Return (x, y) of the center of cell containing provided text 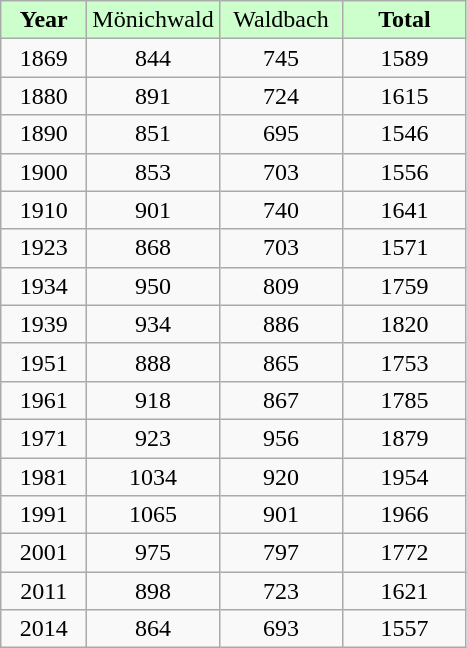
975 (153, 553)
1785 (405, 400)
1879 (405, 438)
918 (153, 400)
1923 (44, 248)
1981 (44, 477)
745 (281, 58)
950 (153, 286)
865 (281, 362)
891 (153, 96)
853 (153, 172)
1954 (405, 477)
1546 (405, 134)
1556 (405, 172)
867 (281, 400)
1589 (405, 58)
1939 (44, 324)
1557 (405, 629)
1571 (405, 248)
864 (153, 629)
934 (153, 324)
1966 (405, 515)
1951 (44, 362)
Mönichwald (153, 20)
1880 (44, 96)
809 (281, 286)
1772 (405, 553)
693 (281, 629)
1621 (405, 591)
923 (153, 438)
844 (153, 58)
797 (281, 553)
1615 (405, 96)
1065 (153, 515)
695 (281, 134)
1890 (44, 134)
1759 (405, 286)
868 (153, 248)
2001 (44, 553)
1820 (405, 324)
Total (405, 20)
1991 (44, 515)
898 (153, 591)
956 (281, 438)
1641 (405, 210)
724 (281, 96)
1910 (44, 210)
740 (281, 210)
1869 (44, 58)
723 (281, 591)
1971 (44, 438)
888 (153, 362)
2014 (44, 629)
Year (44, 20)
Waldbach (281, 20)
1753 (405, 362)
1961 (44, 400)
1934 (44, 286)
920 (281, 477)
886 (281, 324)
2011 (44, 591)
851 (153, 134)
1900 (44, 172)
1034 (153, 477)
